Capture the cell that displays the provided text and extract its [X, Y] central coordinate. 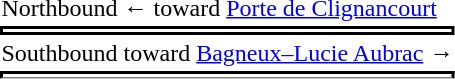
Southbound [60, 53]
toward Bagneux–Lucie Aubrac → [288, 53]
